Find where the given text appears and provide that cell's center as [X, Y] coordinate. 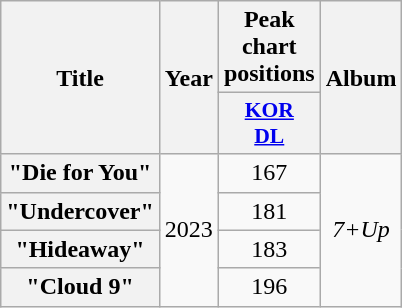
"Die for You" [80, 173]
7+Up [361, 230]
167 [269, 173]
"Cloud 9" [80, 287]
Peak chart positions [269, 47]
Year [188, 78]
"Hideaway" [80, 249]
181 [269, 211]
KOR DL [269, 124]
Album [361, 78]
196 [269, 287]
2023 [188, 230]
"Undercover" [80, 211]
Title [80, 78]
183 [269, 249]
